Extract the (x, y) coordinate from the center of the cell holding the provided text.  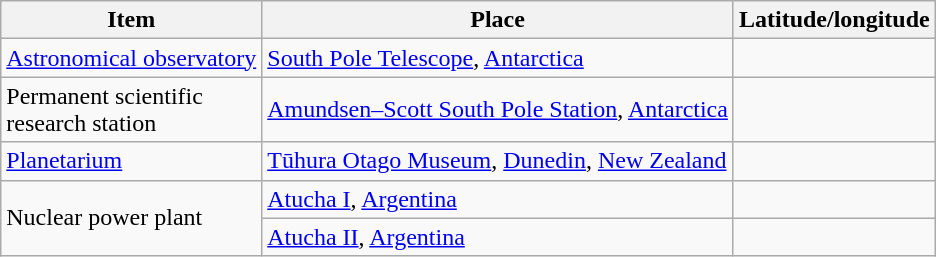
Permanent scientificresearch station (132, 110)
South Pole Telescope, Antarctica (498, 58)
Tūhura Otago Museum, Dunedin, New Zealand (498, 161)
Planetarium (132, 161)
Latitude/longitude (834, 20)
Amundsen–Scott South Pole Station, Antarctica (498, 110)
Nuclear power plant (132, 218)
Atucha II, Argentina (498, 237)
Astronomical observatory (132, 58)
Item (132, 20)
Place (498, 20)
Atucha I, Argentina (498, 199)
